Provide the (x, y) coordinate of the cell's center where the given text is located.  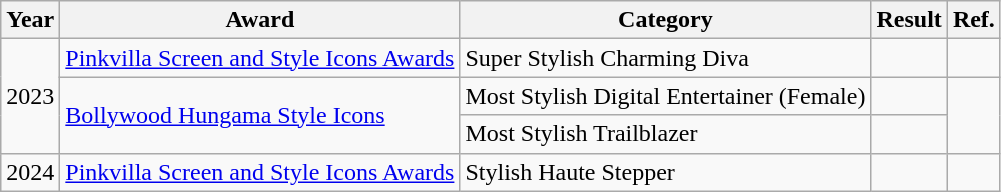
Award (260, 20)
Super Stylish Charming Diva (666, 58)
Most Stylish Digital Entertainer (Female) (666, 96)
Category (666, 20)
Bollywood Hungama Style Icons (260, 115)
2024 (30, 172)
Ref. (974, 20)
Most Stylish Trailblazer (666, 134)
2023 (30, 96)
Year (30, 20)
Stylish Haute Stepper (666, 172)
Result (909, 20)
